Return the (X, Y) coordinate for the center point of the cell that contains the specified text.  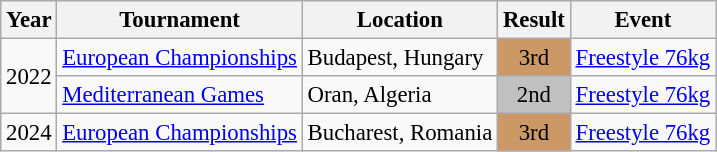
2022 (29, 76)
Result (534, 20)
2nd (534, 95)
Bucharest, Romania (400, 133)
Event (642, 20)
2024 (29, 133)
Budapest, Hungary (400, 58)
Tournament (180, 20)
Mediterranean Games (180, 95)
Year (29, 20)
Location (400, 20)
Oran, Algeria (400, 95)
